Return the (X, Y) coordinate for the center point of the cell that contains the specified text.  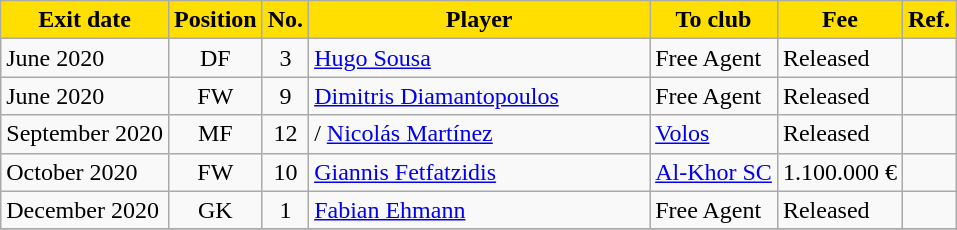
GK (215, 210)
Fee (840, 20)
12 (285, 134)
/ Nicolás Martínez (480, 134)
10 (285, 172)
3 (285, 58)
No. (285, 20)
December 2020 (85, 210)
MF (215, 134)
1 (285, 210)
Exit date (85, 20)
DF (215, 58)
September 2020 (85, 134)
9 (285, 96)
October 2020 (85, 172)
Player (480, 20)
1.100.000 € (840, 172)
Al-Khor SC (714, 172)
Position (215, 20)
Giannis Fetfatzidis (480, 172)
Dimitris Diamantopoulos (480, 96)
Ref. (928, 20)
To club (714, 20)
Fabian Ehmann (480, 210)
Volos (714, 134)
Hugo Sousa (480, 58)
